Extract the (x, y) coordinate from the center of the cell holding the provided text.  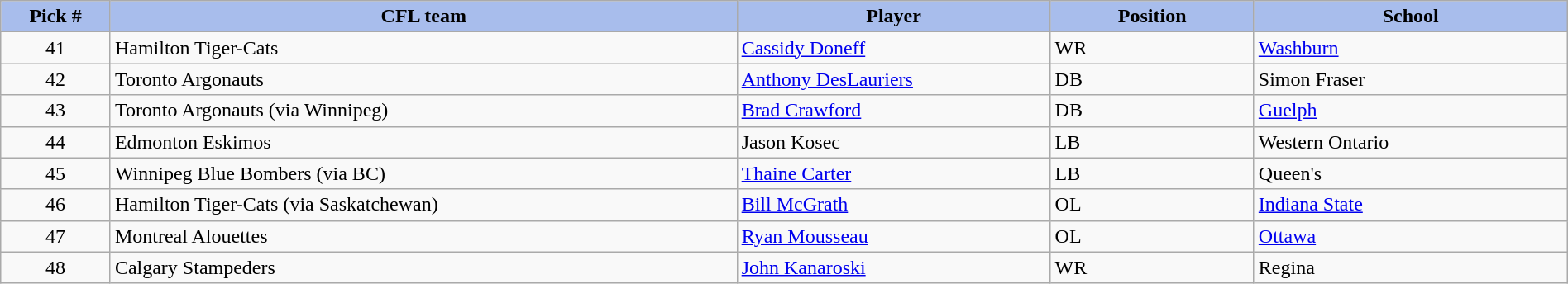
46 (56, 205)
Pick # (56, 17)
Washburn (1411, 48)
Ryan Mousseau (893, 236)
44 (56, 142)
Regina (1411, 267)
Bill McGrath (893, 205)
Position (1152, 17)
47 (56, 236)
Brad Crawford (893, 111)
Toronto Argonauts (423, 79)
Toronto Argonauts (via Winnipeg) (423, 111)
Queen's (1411, 173)
45 (56, 173)
John Kanaroski (893, 267)
CFL team (423, 17)
42 (56, 79)
Anthony DesLauriers (893, 79)
Edmonton Eskimos (423, 142)
Montreal Alouettes (423, 236)
Indiana State (1411, 205)
Player (893, 17)
Guelph (1411, 111)
School (1411, 17)
Western Ontario (1411, 142)
Winnipeg Blue Bombers (via BC) (423, 173)
Cassidy Doneff (893, 48)
Calgary Stampeders (423, 267)
Simon Fraser (1411, 79)
41 (56, 48)
Jason Kosec (893, 142)
Hamilton Tiger-Cats (via Saskatchewan) (423, 205)
48 (56, 267)
Hamilton Tiger-Cats (423, 48)
Thaine Carter (893, 173)
43 (56, 111)
Ottawa (1411, 236)
